Identify which cell holds the provided text, then report its [X, Y] central coordinate. 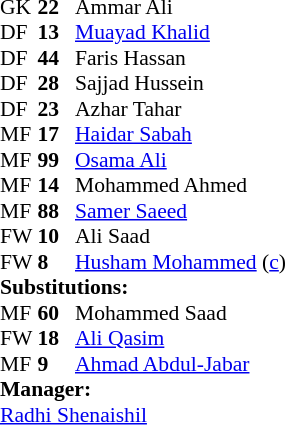
18 [57, 339]
9 [57, 364]
10 [57, 237]
8 [57, 262]
14 [57, 185]
13 [57, 33]
23 [57, 109]
99 [57, 160]
44 [57, 58]
17 [57, 135]
28 [57, 83]
60 [57, 313]
88 [57, 211]
